Detect which cell encompasses the target text, then output its (x, y) center coordinate. 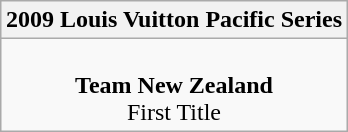
2009 Louis Vuitton Pacific Series (174, 20)
Team New ZealandFirst Title (174, 85)
